Locate the cell with the specified text and output its [x, y] center coordinate. 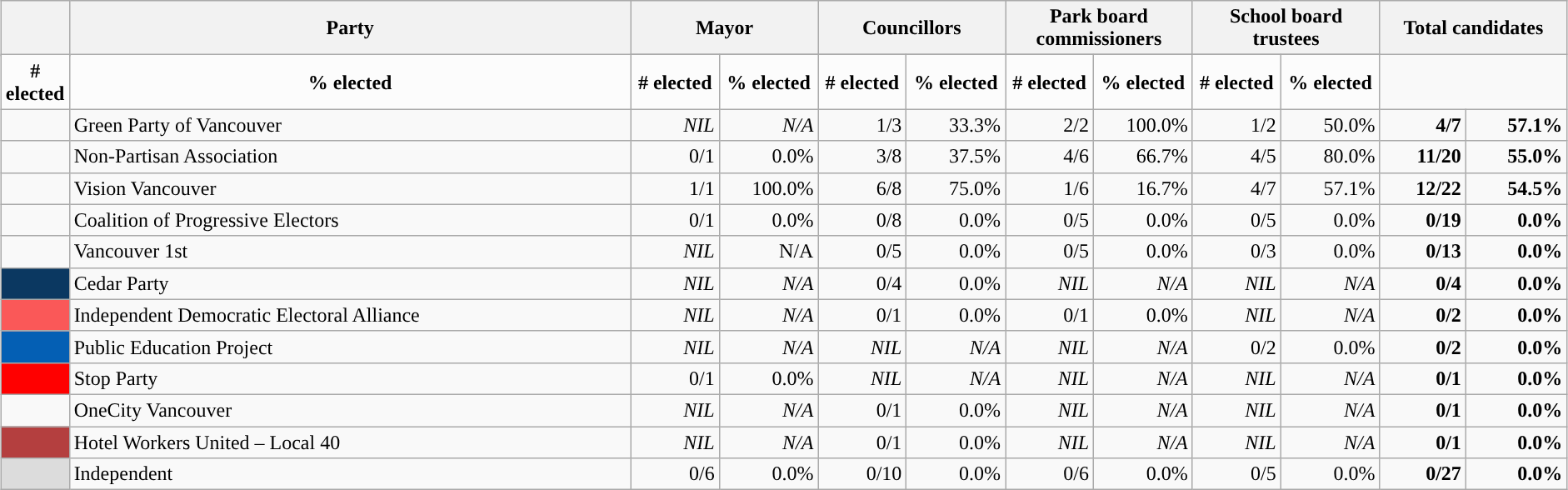
75.0% [956, 188]
Vision Vancouver [350, 188]
0/19 [1423, 220]
0/10 [862, 474]
Councillors [911, 28]
0/8 [862, 220]
Public Education Project [350, 347]
11/20 [1423, 157]
Hotel Workers United – Local 40 [350, 442]
55.0% [1516, 157]
33.3% [956, 125]
1/2 [1236, 125]
1/3 [862, 125]
Independent [350, 474]
4/5 [1236, 157]
66.7% [1143, 157]
Coalition of Progressive Electors [350, 220]
Party [350, 28]
0/13 [1423, 252]
Stop Party [350, 378]
0/3 [1236, 252]
Independent Democratic Electoral Alliance [350, 315]
16.7% [1143, 188]
Green Party of Vancouver [350, 125]
0/27 [1423, 474]
80.0% [1330, 157]
6/8 [862, 188]
1/6 [1050, 188]
50.0% [1330, 125]
2/2 [1050, 125]
54.5% [1516, 188]
3/8 [862, 157]
Non-Partisan Association [350, 157]
4/6 [1050, 157]
1/1 [675, 188]
Mayor [725, 28]
Total candidates [1473, 28]
Vancouver 1st [350, 252]
37.5% [956, 157]
Cedar Party [350, 283]
12/22 [1423, 188]
School board trustees [1286, 28]
Park board commissioners [1100, 28]
OneCity Vancouver [350, 410]
